For the text-containing cell, return its midpoint in [x, y] coordinate format. 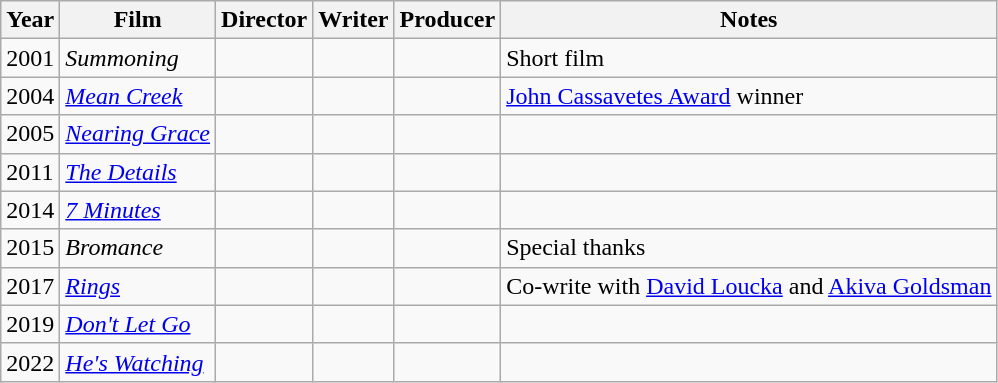
Director [264, 20]
Notes [749, 20]
Co-write with David Loucka and Akiva Goldsman [749, 286]
Mean Creek [138, 96]
Writer [354, 20]
Year [30, 20]
Nearing Grace [138, 134]
Rings [138, 286]
7 Minutes [138, 210]
2019 [30, 324]
The Details [138, 172]
2011 [30, 172]
He's Watching [138, 362]
Bromance [138, 248]
2004 [30, 96]
2005 [30, 134]
Film [138, 20]
Don't Let Go [138, 324]
2022 [30, 362]
Special thanks [749, 248]
2014 [30, 210]
Summoning [138, 58]
2001 [30, 58]
Short film [749, 58]
2015 [30, 248]
John Cassavetes Award winner [749, 96]
2017 [30, 286]
Producer [448, 20]
